Capture the cell that displays the provided text and extract its (X, Y) central coordinate. 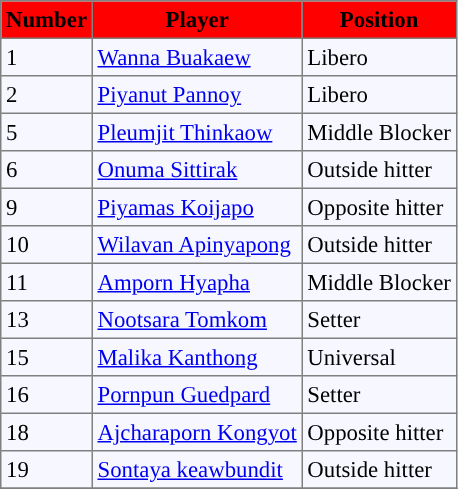
19 (47, 470)
Wanna Buakaew (197, 57)
9 (47, 207)
Universal (379, 357)
Pleumjit Thinkaow (197, 132)
Player (197, 20)
11 (47, 282)
Sontaya keawbundit (197, 470)
10 (47, 245)
Piyanut Pannoy (197, 95)
Piyamas Koijapo (197, 207)
Wilavan Apinyapong (197, 245)
5 (47, 132)
Onuma Sittirak (197, 170)
Nootsara Tomkom (197, 320)
18 (47, 432)
Number (47, 20)
Position (379, 20)
15 (47, 357)
16 (47, 395)
Amporn Hyapha (197, 282)
Pornpun Guedpard (197, 395)
6 (47, 170)
Malika Kanthong (197, 357)
1 (47, 57)
2 (47, 95)
Ajcharaporn Kongyot (197, 432)
13 (47, 320)
